Locate the cell with the specified text and output its [x, y] center coordinate. 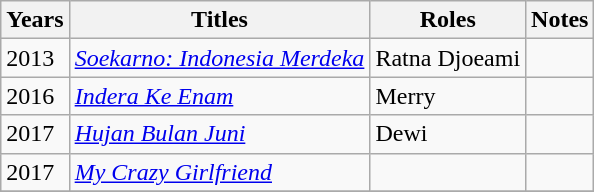
2016 [35, 96]
2013 [35, 58]
Years [35, 20]
Titles [220, 20]
Hujan Bulan Juni [220, 134]
My Crazy Girlfriend [220, 172]
Notes [560, 20]
Roles [448, 20]
Soekarno: Indonesia Merdeka [220, 58]
Merry [448, 96]
Dewi [448, 134]
Ratna Djoeami [448, 58]
Indera Ke Enam [220, 96]
